Search for the cell housing the specified text and yield its (x, y) center coordinate. 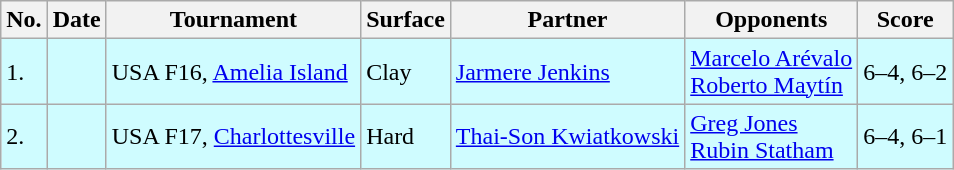
Surface (406, 20)
6–4, 6–1 (906, 136)
Thai-Son Kwiatkowski (567, 136)
2. (24, 136)
Opponents (772, 20)
USA F17, Charlottesville (233, 136)
Hard (406, 136)
6–4, 6–2 (906, 72)
Greg Jones Rubin Statham (772, 136)
Marcelo Arévalo Roberto Maytín (772, 72)
Tournament (233, 20)
Date (76, 20)
Partner (567, 20)
Jarmere Jenkins (567, 72)
Clay (406, 72)
USA F16, Amelia Island (233, 72)
Score (906, 20)
1. (24, 72)
No. (24, 20)
